Determine the [X, Y] coordinate at the center of the cell enclosing the given text.  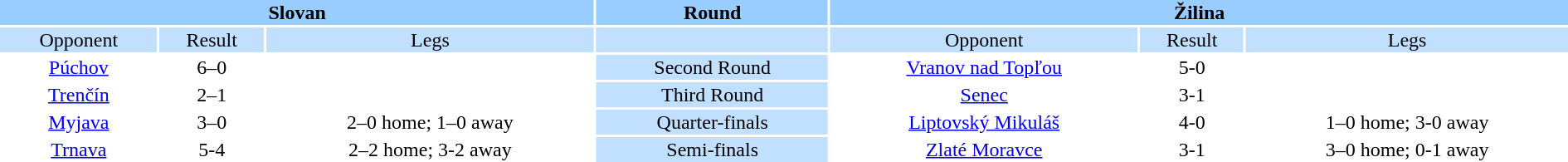
Trnava [79, 150]
Second Round [712, 67]
4-0 [1191, 122]
3–0 home; 0-1 away [1407, 150]
Third Round [712, 95]
5-0 [1191, 67]
Púchov [79, 67]
Senec [984, 95]
Quarter-finals [712, 122]
3–0 [212, 122]
Žilina [1200, 12]
2–1 [212, 95]
Round [712, 12]
Zlaté Moravce [984, 150]
6–0 [212, 67]
2–2 home; 3-2 away [431, 150]
Liptovský Mikuláš [984, 122]
Myjava [79, 122]
Slovan [297, 12]
2–0 home; 1–0 away [431, 122]
Semi-finals [712, 150]
Vranov nad Topľou [984, 67]
5-4 [212, 150]
Trenčín [79, 95]
1–0 home; 3-0 away [1407, 122]
